Capture the cell that displays the provided text and extract its [x, y] central coordinate. 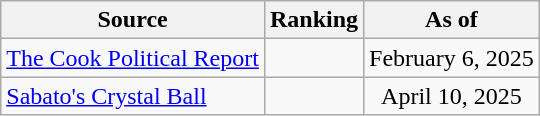
Sabato's Crystal Ball [133, 96]
Source [133, 20]
The Cook Political Report [133, 58]
February 6, 2025 [452, 58]
As of [452, 20]
Ranking [314, 20]
April 10, 2025 [452, 96]
